Output the [x, y] coordinate of the center of the cell containing the given text.  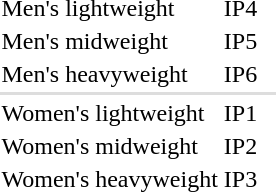
IP1 [240, 113]
Women's lightweight [110, 113]
Women's midweight [110, 146]
IP6 [240, 74]
IP5 [240, 41]
Men's heavyweight [110, 74]
Men's midweight [110, 41]
IP2 [240, 146]
